Extract the [x, y] coordinate from the center of the cell holding the provided text.  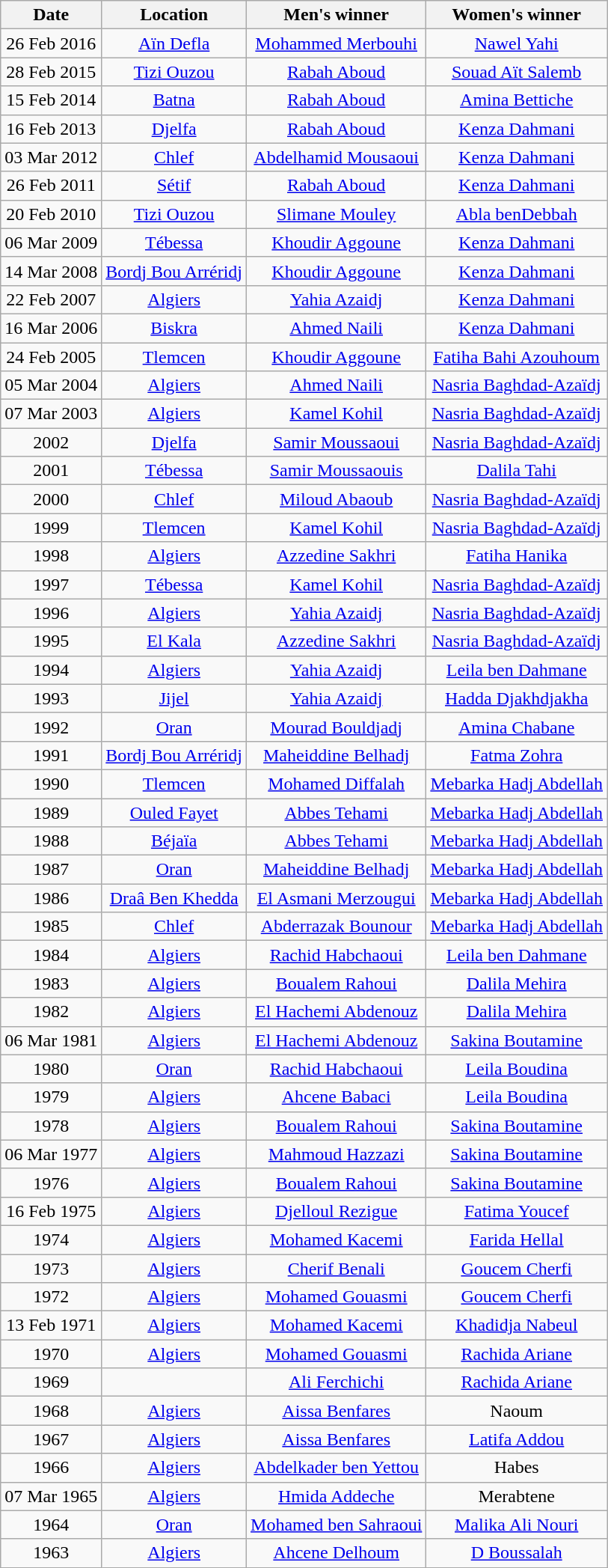
Miloud Abaoub [337, 499]
2000 [51, 499]
1996 [51, 613]
Merabtene [517, 1496]
Batna [174, 100]
1990 [51, 784]
Cherif Benali [337, 1269]
26 Feb 2016 [51, 43]
1995 [51, 641]
Djelloul Rezigue [337, 1211]
1988 [51, 841]
1966 [51, 1468]
Malika Ali Nouri [517, 1525]
1983 [51, 983]
Mourad Bouldjadj [337, 727]
16 Mar 2006 [51, 328]
1999 [51, 528]
Fatima Youcef [517, 1211]
Slimane Mouley [337, 214]
16 Feb 1975 [51, 1211]
Women's winner [517, 15]
Fatiha Bahi Azouhoum [517, 357]
Ahcene Babaci [337, 1097]
2002 [51, 442]
Ahcene Delhoum [337, 1553]
1998 [51, 556]
El Kala [174, 641]
Samir Moussaouis [337, 471]
1974 [51, 1239]
07 Mar 2003 [51, 414]
Abla benDebbah [517, 214]
15 Feb 2014 [51, 100]
1984 [51, 955]
1969 [51, 1382]
1987 [51, 870]
Location [174, 15]
14 Mar 2008 [51, 271]
1973 [51, 1269]
05 Mar 2004 [51, 385]
Mohamed Diffalah [337, 784]
1967 [51, 1439]
Mahmoud Hazzazi [337, 1154]
Khadidja Nabeul [517, 1326]
Draâ Ben Khedda [174, 898]
03 Mar 2012 [51, 157]
Latifa Addou [517, 1439]
El Asmani Merzougui [337, 898]
Mohammed Merbouhi [337, 43]
1991 [51, 755]
06 Mar 1981 [51, 1040]
Fatiha Hanika [517, 556]
Naoum [517, 1411]
24 Feb 2005 [51, 357]
Ouled Fayet [174, 812]
D Boussalah [517, 1553]
1972 [51, 1297]
Abdelhamid Mousaoui [337, 157]
1970 [51, 1354]
1994 [51, 670]
1986 [51, 898]
1964 [51, 1525]
Abderrazak Bounour [337, 927]
Farida Hellal [517, 1239]
1980 [51, 1069]
13 Feb 1971 [51, 1326]
Mohamed ben Sahraoui [337, 1525]
Date [51, 15]
Jijel [174, 698]
Amina Bettiche [517, 100]
Dalila Tahi [517, 471]
1997 [51, 585]
Hmida Addeche [337, 1496]
26 Feb 2011 [51, 186]
22 Feb 2007 [51, 299]
Biskra [174, 328]
06 Mar 1977 [51, 1154]
1979 [51, 1097]
Ali Ferchichi [337, 1382]
16 Feb 2013 [51, 129]
Fatma Zohra [517, 755]
Men's winner [337, 15]
2001 [51, 471]
Sétif [174, 186]
1978 [51, 1126]
1963 [51, 1553]
Habes [517, 1468]
07 Mar 1965 [51, 1496]
Abdelkader ben Yettou [337, 1468]
Aïn Defla [174, 43]
1989 [51, 812]
28 Feb 2015 [51, 72]
Samir Moussaoui [337, 442]
Nawel Yahi [517, 43]
06 Mar 2009 [51, 242]
1985 [51, 927]
Amina Chabane [517, 727]
Béjaïa [174, 841]
1976 [51, 1183]
20 Feb 2010 [51, 214]
1993 [51, 698]
1968 [51, 1411]
Souad Aït Salemb [517, 72]
Hadda Djakhdjakha [517, 698]
1982 [51, 1012]
1992 [51, 727]
